Determine the [x, y] coordinate at the center of the cell enclosing the given text.  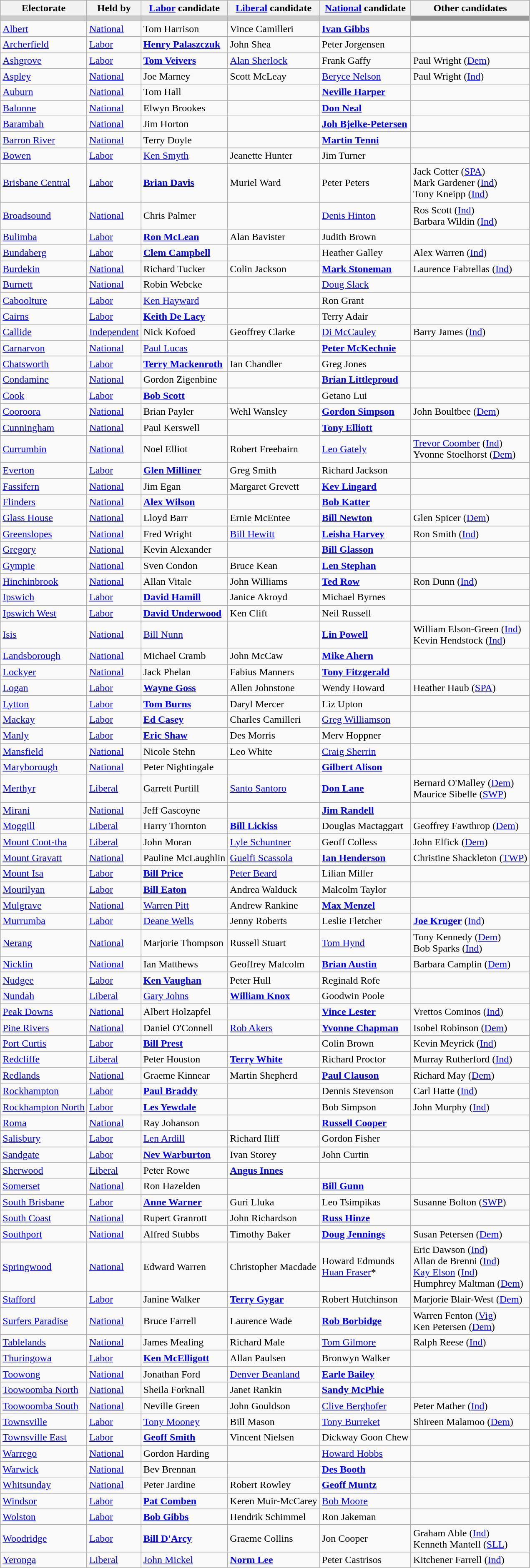
Neil Russell [365, 613]
John Boultbee (Dem) [470, 411]
Glass House [44, 518]
Lilian Miller [365, 874]
Chatsworth [44, 364]
Logan [44, 688]
Malcolm Taylor [365, 889]
Somerset [44, 1186]
Alex Warren (Ind) [470, 253]
Peter Castrisos [365, 1560]
Di McCauley [365, 332]
Gordon Zigenbine [184, 380]
Guri Lluka [274, 1202]
John Mickel [184, 1560]
Windsor [44, 1501]
Rob Borbidge [365, 1320]
Howard Edmunds Huan Fraser* [365, 1266]
Barambah [44, 124]
Murrumba [44, 921]
Frank Gaffy [365, 60]
Bill D'Arcy [184, 1538]
Laurence Wade [274, 1320]
Glen Milliner [184, 470]
Tom Burns [184, 704]
Peter Nightingale [184, 767]
South Brisbane [44, 1202]
Bill Mason [274, 1422]
Merthyr [44, 789]
Jack Phelan [184, 672]
Mount Gravatt [44, 858]
Don Neal [365, 108]
Terry Mackenroth [184, 364]
Chris Palmer [184, 215]
William Knox [274, 996]
Landsborough [44, 656]
Pat Comben [184, 1501]
Susan Petersen (Dem) [470, 1234]
Earle Bailey [365, 1374]
Graeme Collins [274, 1538]
Janine Walker [184, 1299]
Bill Price [184, 874]
Rockhampton North [44, 1107]
Colin Brown [365, 1044]
Brian Littleproud [365, 380]
John Gouldson [274, 1406]
Garrett Purtill [184, 789]
Bill Prest [184, 1044]
Port Curtis [44, 1044]
John Richardson [274, 1218]
Eric Dawson (Ind) Allan de Brenni (Ind) Kay Elson (Ind) Humphrey Maltman (Dem) [470, 1266]
Ron Smith (Ind) [470, 534]
Laurence Fabrellas (Ind) [470, 269]
Les Yewdale [184, 1107]
Carnarvon [44, 348]
Richard Proctor [365, 1060]
Deane Wells [184, 921]
Surfers Paradise [44, 1320]
Kitchener Farrell (Ind) [470, 1560]
Paul Braddy [184, 1091]
Paul Wright (Dem) [470, 60]
Terry Doyle [184, 140]
Geoffrey Fawthrop (Dem) [470, 826]
Redlands [44, 1075]
Nundah [44, 996]
Cunningham [44, 427]
Wendy Howard [365, 688]
Wayne Goss [184, 688]
Richard Jackson [365, 470]
Vincent Nielsen [274, 1438]
Russell Cooper [365, 1123]
Townsville East [44, 1438]
Tony Elliott [365, 427]
Tony Kennedy (Dem) Bob Sparks (Ind) [470, 943]
John McCaw [274, 656]
Susanne Bolton (SWP) [470, 1202]
Ken Smyth [184, 155]
Bruce Kean [274, 566]
Russ Hinze [365, 1218]
Vrettos Cominos (Ind) [470, 1012]
Gregory [44, 550]
Henry Palaszczuk [184, 45]
Springwood [44, 1266]
Christine Shackleton (TWP) [470, 858]
Hendrik Schimmel [274, 1517]
Bill Hewitt [274, 534]
Norm Lee [274, 1560]
Pine Rivers [44, 1027]
Wehl Wansley [274, 411]
Denis Hinton [365, 215]
Ian Henderson [365, 858]
Merv Hoppner [365, 735]
Trevor Coomber (Ind) Yvonne Stoelhorst (Dem) [470, 448]
Lyle Schuntner [274, 842]
Bill Glasson [365, 550]
Paul Clauson [365, 1075]
Len Stephan [365, 566]
James Mealing [184, 1343]
Paul Lucas [184, 348]
Beryce Nelson [365, 76]
Toowong [44, 1374]
Daryl Mercer [274, 704]
Tony Fitzgerald [365, 672]
Robert Freebairn [274, 448]
Terry Gygar [274, 1299]
Ashgrove [44, 60]
Harry Thornton [184, 826]
Bronwyn Walker [365, 1358]
Leo Tsimpikas [365, 1202]
Peter Hull [274, 980]
South Coast [44, 1218]
Andrew Rankine [274, 905]
Salisbury [44, 1139]
Leo Gately [365, 448]
Bowen [44, 155]
Carl Hatte (Ind) [470, 1091]
Don Lane [365, 789]
Isobel Robinson (Dem) [470, 1027]
David Underwood [184, 613]
Tony Burreket [365, 1422]
Thuringowa [44, 1358]
Anne Warner [184, 1202]
Judith Brown [365, 237]
John Murphy (Ind) [470, 1107]
Nick Kofoed [184, 332]
Ipswich West [44, 613]
Leisha Harvey [365, 534]
Bill Nunn [184, 634]
Gordon Simpson [365, 411]
Jack Cotter (SPA) Mark Gardener (Ind) Tony Kneipp (Ind) [470, 183]
John Williams [274, 581]
Bulimba [44, 237]
Greg Smith [274, 470]
Christopher Macdade [274, 1266]
Jonathan Ford [184, 1374]
Brisbane Central [44, 183]
Robin Webcke [184, 285]
Terry White [274, 1060]
Ipswich [44, 597]
Michael Cramb [184, 656]
Ted Row [365, 581]
Southport [44, 1234]
Brian Payler [184, 411]
Greg Jones [365, 364]
Mourilyan [44, 889]
Wolston [44, 1517]
Brian Davis [184, 183]
Ken Hayward [184, 301]
Caboolture [44, 301]
Paul Wright (Ind) [470, 76]
Currumbin [44, 448]
Rob Akers [274, 1027]
Cooroora [44, 411]
Jim Egan [184, 486]
Heather Haub (SPA) [470, 688]
Lloyd Barr [184, 518]
Peter Rowe [184, 1170]
Ken Vaughan [184, 980]
Doug Slack [365, 285]
Tom Gilmore [365, 1343]
Bernard O'Malley (Dem) Maurice Sibelle (SWP) [470, 789]
Maryborough [44, 767]
Geoffrey Clarke [274, 332]
Ron McLean [184, 237]
Mulgrave [44, 905]
Brian Austin [365, 964]
Ray Johanson [184, 1123]
Nudgee [44, 980]
Ian Matthews [184, 964]
Muriel Ward [274, 183]
Labor candidate [184, 8]
Richard May (Dem) [470, 1075]
Barbara Camplin (Dem) [470, 964]
Warrego [44, 1453]
Richard Iliff [274, 1139]
Everton [44, 470]
Shireen Malamoo (Dem) [470, 1422]
Nev Warburton [184, 1155]
Vince Camilleri [274, 29]
Barron River [44, 140]
Guelfi Scassola [274, 858]
Broadsound [44, 215]
Ivan Storey [274, 1155]
Lytton [44, 704]
Peter Houston [184, 1060]
Warren Pitt [184, 905]
Goodwin Poole [365, 996]
Reginald Rofe [365, 980]
Manly [44, 735]
Sandgate [44, 1155]
Bill Lickiss [274, 826]
Keren Muir-McCarey [274, 1501]
Moggill [44, 826]
Fassifern [44, 486]
Bob Gibbs [184, 1517]
Robert Hutchinson [365, 1299]
Barry James (Ind) [470, 332]
Marjorie Blair-West (Dem) [470, 1299]
Terry Adair [365, 316]
Jeanette Hunter [274, 155]
John Curtin [365, 1155]
Alan Sherlock [274, 60]
Bob Katter [365, 502]
Nicole Stehn [184, 751]
Jeff Gascoyne [184, 810]
Toowoomba North [44, 1390]
Balonne [44, 108]
Richard Tucker [184, 269]
Kevin Meyrick (Ind) [470, 1044]
Andrea Walduck [274, 889]
Stafford [44, 1299]
Mark Stoneman [365, 269]
Russell Stuart [274, 943]
Sven Condon [184, 566]
Auburn [44, 92]
Daniel O'Connell [184, 1027]
Burnett [44, 285]
Richard Male [274, 1343]
Condamine [44, 380]
Joe Marney [184, 76]
Jon Cooper [365, 1538]
Douglas Mactaggart [365, 826]
Max Menzel [365, 905]
Aspley [44, 76]
National candidate [365, 8]
Santo Santoro [274, 789]
Janet Rankin [274, 1390]
Geoffrey Malcolm [274, 964]
Yeronga [44, 1560]
Jim Horton [184, 124]
Warren Fenton (Vig) Ken Petersen (Dem) [470, 1320]
Clive Berghofer [365, 1406]
Ivan Gibbs [365, 29]
Neville Green [184, 1406]
Nicklin [44, 964]
Peak Downs [44, 1012]
Gympie [44, 566]
Warwick [44, 1469]
Sheila Forknall [184, 1390]
Martin Tenni [365, 140]
Colin Jackson [274, 269]
Albert Holzapfel [184, 1012]
Ron Jakeman [365, 1517]
Jim Turner [365, 155]
Geoff Smith [184, 1438]
Jim Randell [365, 810]
Jenny Roberts [274, 921]
Leslie Fletcher [365, 921]
Charles Camilleri [274, 719]
David Hamill [184, 597]
Ros Scott (Ind) Barbara Wildin (Ind) [470, 215]
Peter Mather (Ind) [470, 1406]
Nerang [44, 943]
Martin Shepherd [274, 1075]
Margaret Grevett [274, 486]
Denver Beanland [274, 1374]
Keith De Lacy [184, 316]
Howard Hobbs [365, 1453]
Pauline McLaughlin [184, 858]
Getano Lui [365, 396]
Tom Veivers [184, 60]
John Elfick (Dem) [470, 842]
Callide [44, 332]
Robert Rowley [274, 1485]
Bob Moore [365, 1501]
Lockyer [44, 672]
Bill Newton [365, 518]
Joh Bjelke-Petersen [365, 124]
Yvonne Chapman [365, 1027]
Vince Lester [365, 1012]
Ron Hazelden [184, 1186]
Neville Harper [365, 92]
Mount Coot-tha [44, 842]
Peter Jardine [184, 1485]
Whitsunday [44, 1485]
Ed Casey [184, 719]
Bundaberg [44, 253]
Geoff Muntz [365, 1485]
Mackay [44, 719]
Held by [114, 8]
Tony Mooney [184, 1422]
Des Booth [365, 1469]
Burdekin [44, 269]
Tom Hall [184, 92]
Murray Rutherford (Ind) [470, 1060]
Eric Shaw [184, 735]
Kevin Alexander [184, 550]
Cairns [44, 316]
Greenslopes [44, 534]
Rupert Granrott [184, 1218]
Allan Paulsen [274, 1358]
Rockhampton [44, 1091]
Marjorie Thompson [184, 943]
Other candidates [470, 8]
Tom Hynd [365, 943]
Graham Able (Ind) Kenneth Mantell (SLL) [470, 1538]
Fred Wright [184, 534]
Liberal candidate [274, 8]
Liz Upton [365, 704]
Len Ardill [184, 1139]
Angus Innes [274, 1170]
Dickway Goon Chew [365, 1438]
Joe Kruger (Ind) [470, 921]
Alfred Stubbs [184, 1234]
Ken McElligott [184, 1358]
Craig Sherrin [365, 751]
Tablelands [44, 1343]
Isis [44, 634]
Alex Wilson [184, 502]
Toowoomba South [44, 1406]
Gilbert Alison [365, 767]
Dennis Stevenson [365, 1091]
Ian Chandler [274, 364]
Des Morris [274, 735]
Independent [114, 332]
Ken Clift [274, 613]
Doug Jennings [365, 1234]
Timothy Baker [274, 1234]
Glen Spicer (Dem) [470, 518]
Tom Harrison [184, 29]
Townsville [44, 1422]
Ernie McEntee [274, 518]
Greg Williamson [365, 719]
Kev Lingard [365, 486]
Paul Kerswell [184, 427]
Bev Brennan [184, 1469]
Peter Beard [274, 874]
Fabius Manners [274, 672]
Roma [44, 1123]
Janice Akroyd [274, 597]
Albert [44, 29]
Edward Warren [184, 1266]
Ron Grant [365, 301]
Noel Elliot [184, 448]
Gordon Harding [184, 1453]
Bob Scott [184, 396]
Lin Powell [365, 634]
Graeme Kinnear [184, 1075]
Mansfield [44, 751]
Allen Johnstone [274, 688]
Ron Dunn (Ind) [470, 581]
Gary Johns [184, 996]
John Shea [274, 45]
Geoff Colless [365, 842]
John Moran [184, 842]
Sandy McPhie [365, 1390]
Mount Isa [44, 874]
Michael Byrnes [365, 597]
Heather Galley [365, 253]
Sherwood [44, 1170]
Elwyn Brookes [184, 108]
Mike Ahern [365, 656]
Alan Bavister [274, 237]
Clem Campbell [184, 253]
Archerfield [44, 45]
Peter Peters [365, 183]
Allan Vitale [184, 581]
Cook [44, 396]
Flinders [44, 502]
William Elson-Green (Ind) Kevin Hendstock (Ind) [470, 634]
Bob Simpson [365, 1107]
Mirani [44, 810]
Redcliffe [44, 1060]
Gordon Fisher [365, 1139]
Electorate [44, 8]
Bruce Farrell [184, 1320]
Hinchinbrook [44, 581]
Leo White [274, 751]
Bill Gunn [365, 1186]
Scott McLeay [274, 76]
Ralph Reese (Ind) [470, 1343]
Peter McKechnie [365, 348]
Peter Jorgensen [365, 45]
Woodridge [44, 1538]
Bill Eaton [184, 889]
